Detect which cell encompasses the target text, then output its (X, Y) center coordinate. 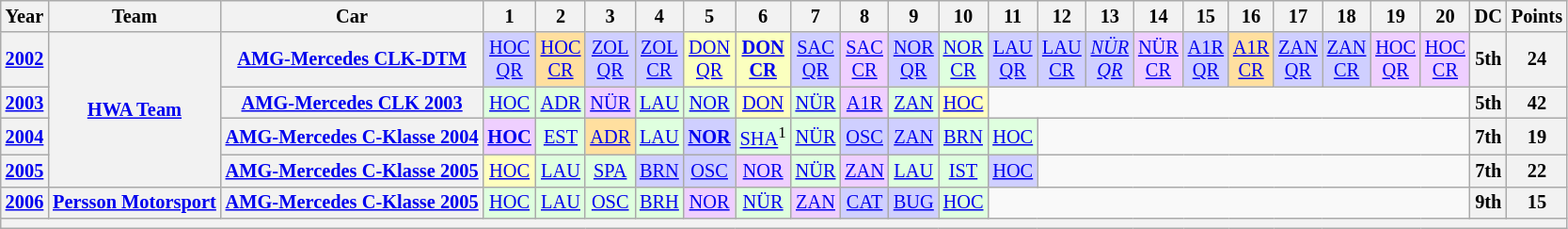
AMG-Mercedes CLK-DTM (352, 59)
SACQR (816, 59)
20 (1445, 16)
NORCR (963, 59)
ZOLQR (610, 59)
2006 (24, 203)
Year (24, 16)
Car (352, 16)
DON (764, 103)
NÜRQR (1110, 59)
A1R (864, 103)
42 (1537, 103)
8 (864, 16)
11 (1012, 16)
BUG (914, 203)
13 (1110, 16)
Team (135, 16)
4 (659, 16)
Persson Motorsport (135, 203)
16 (1251, 16)
DONCR (764, 59)
NÜRCR (1159, 59)
DC (1488, 16)
SHA1 (764, 136)
6 (764, 16)
2005 (24, 171)
17 (1298, 16)
5 (709, 16)
AMG-Mercedes CLK 2003 (352, 103)
IST (963, 171)
18 (1347, 16)
ZANQR (1298, 59)
24 (1537, 59)
LAUCR (1062, 59)
EST (561, 136)
7 (816, 16)
2004 (24, 136)
12 (1062, 16)
SPA (610, 171)
3 (610, 16)
BRH (659, 203)
1 (510, 16)
DONQR (709, 59)
NORQR (914, 59)
2003 (24, 103)
SACCR (864, 59)
2002 (24, 59)
9 (914, 16)
LAUQR (1012, 59)
14 (1159, 16)
A1RQR (1206, 59)
9th (1488, 203)
10 (963, 16)
ZANCR (1347, 59)
2 (561, 16)
CAT (864, 203)
ZOLCR (659, 59)
HWA Team (135, 109)
Points (1537, 16)
AMG-Mercedes C-Klasse 2004 (352, 136)
A1RCR (1251, 59)
22 (1537, 171)
